Return [x, y] of the center of cell containing provided text 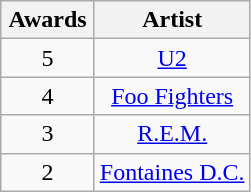
R.E.M. [172, 134]
Foo Fighters [172, 96]
Awards [48, 20]
3 [48, 134]
U2 [172, 58]
Artist [172, 20]
4 [48, 96]
2 [48, 172]
Fontaines D.C. [172, 172]
5 [48, 58]
